Return the [x, y] coordinate for the center point of the cell that contains the specified text.  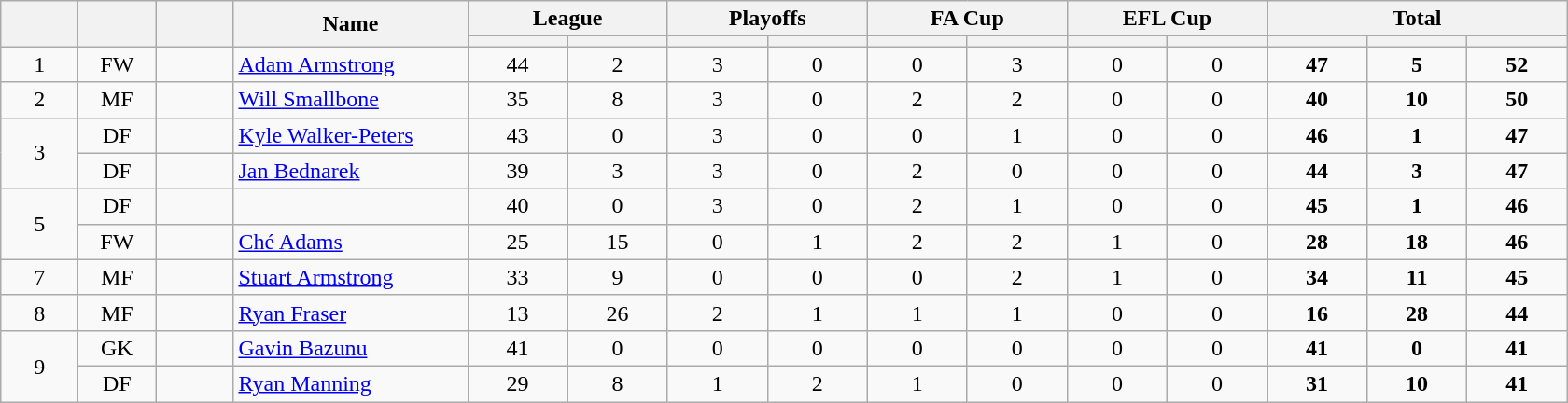
16 [1318, 313]
34 [1318, 277]
7 [39, 277]
11 [1417, 277]
39 [517, 171]
Ché Adams [351, 242]
FA Cup [967, 19]
Will Smallbone [351, 100]
50 [1518, 100]
52 [1518, 64]
Gavin Bazunu [351, 348]
GK [118, 348]
43 [517, 135]
Playoffs [767, 19]
Ryan Fraser [351, 313]
Name [351, 24]
31 [1318, 383]
13 [517, 313]
29 [517, 383]
35 [517, 100]
League [567, 19]
18 [1417, 242]
Kyle Walker-Peters [351, 135]
EFL Cup [1167, 19]
25 [517, 242]
Total [1417, 19]
Ryan Manning [351, 383]
33 [517, 277]
26 [618, 313]
15 [618, 242]
Adam Armstrong [351, 64]
Stuart Armstrong [351, 277]
Jan Bednarek [351, 171]
